Output the [X, Y] coordinate of the center of the cell containing the given text.  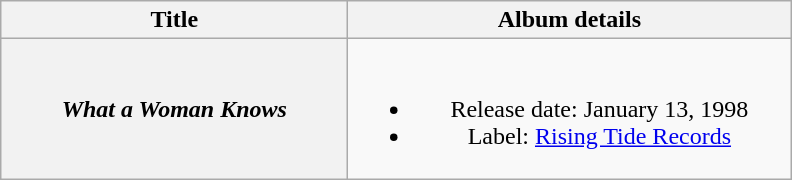
Album details [570, 20]
What a Woman Knows [174, 109]
Title [174, 20]
Release date: January 13, 1998Label: Rising Tide Records [570, 109]
